Search for the cell housing the specified text and yield its (x, y) center coordinate. 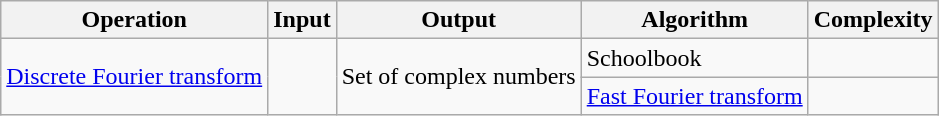
Set of complex numbers (458, 77)
Discrete Fourier transform (134, 77)
Algorithm (694, 20)
Operation (134, 20)
Output (458, 20)
Schoolbook (694, 58)
Input (302, 20)
Fast Fourier transform (694, 96)
Complexity (873, 20)
